Pinpoint the cell where the given text exists, returning its (x, y) midpoint coordinate. 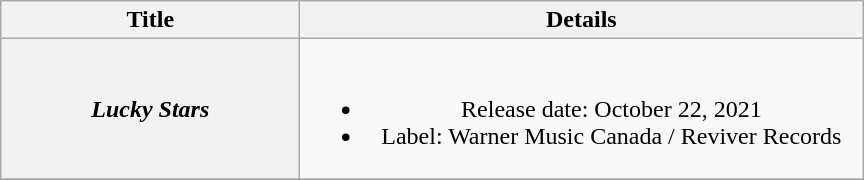
Details (582, 20)
Release date: October 22, 2021Label: Warner Music Canada / Reviver Records (582, 109)
Lucky Stars (150, 109)
Title (150, 20)
